Provide the [x, y] coordinate of the cell's center where the given text is located.  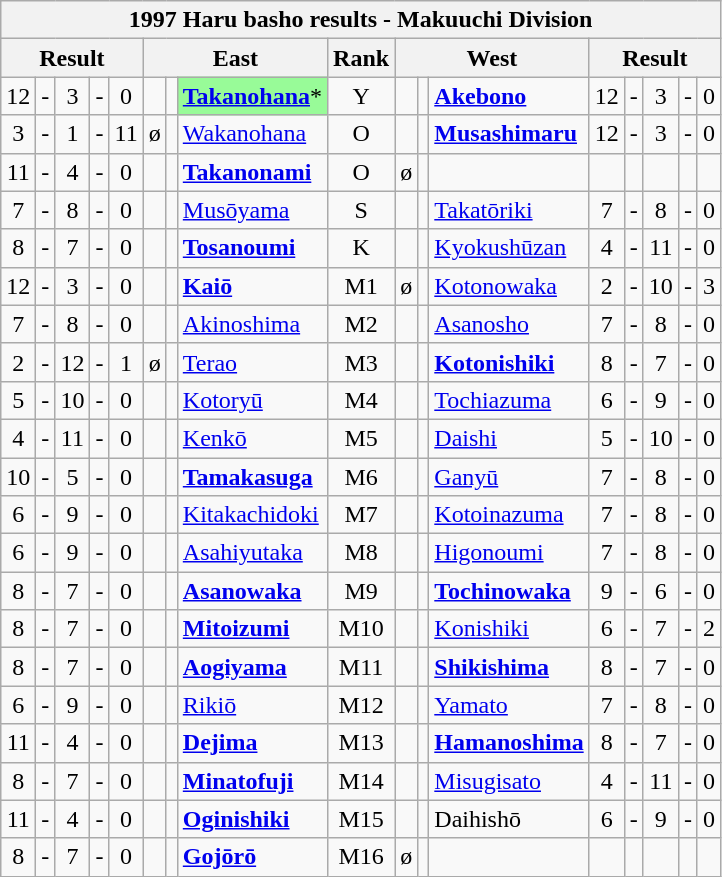
Minatofuji [252, 781]
Takanonami [252, 172]
Kenkō [252, 438]
Konishiki [509, 629]
M7 [362, 515]
Ganyū [509, 477]
Takanohana* [252, 96]
Kotonishiki [509, 362]
M5 [362, 438]
M3 [362, 362]
Oginishiki [252, 819]
M13 [362, 743]
K [362, 248]
West [492, 58]
M2 [362, 324]
Dejima [252, 743]
M4 [362, 400]
Kotonowaka [509, 286]
Tochiazuma [509, 400]
Kotoinazuma [509, 515]
Wakanohana [252, 134]
M11 [362, 667]
M16 [362, 857]
Tochinowaka [509, 591]
Mitoizumi [252, 629]
Misugisato [509, 781]
M9 [362, 591]
Kaiō [252, 286]
M15 [362, 819]
Gojōrō [252, 857]
Kitakachidoki [252, 515]
Musashimaru [509, 134]
S [362, 210]
Y [362, 96]
Akebono [509, 96]
M12 [362, 705]
M6 [362, 477]
M10 [362, 629]
M8 [362, 553]
Tosanoumi [252, 248]
Rank [362, 58]
Aogiyama [252, 667]
Rikiō [252, 705]
East [235, 58]
Asahiyutaka [252, 553]
Kyokushūzan [509, 248]
Daishi [509, 438]
Terao [252, 362]
Musōyama [252, 210]
Akinoshima [252, 324]
Daihishō [509, 819]
Takatōriki [509, 210]
Shikishima [509, 667]
Asanosho [509, 324]
1997 Haru basho results - Makuuchi Division [361, 20]
Asanowaka [252, 591]
Higonoumi [509, 553]
Yamato [509, 705]
M14 [362, 781]
Hamanoshima [509, 743]
Kotoryū [252, 400]
Tamakasuga [252, 477]
M1 [362, 286]
